From the cell containing the given text, extract its center point as (X, Y) coordinate. 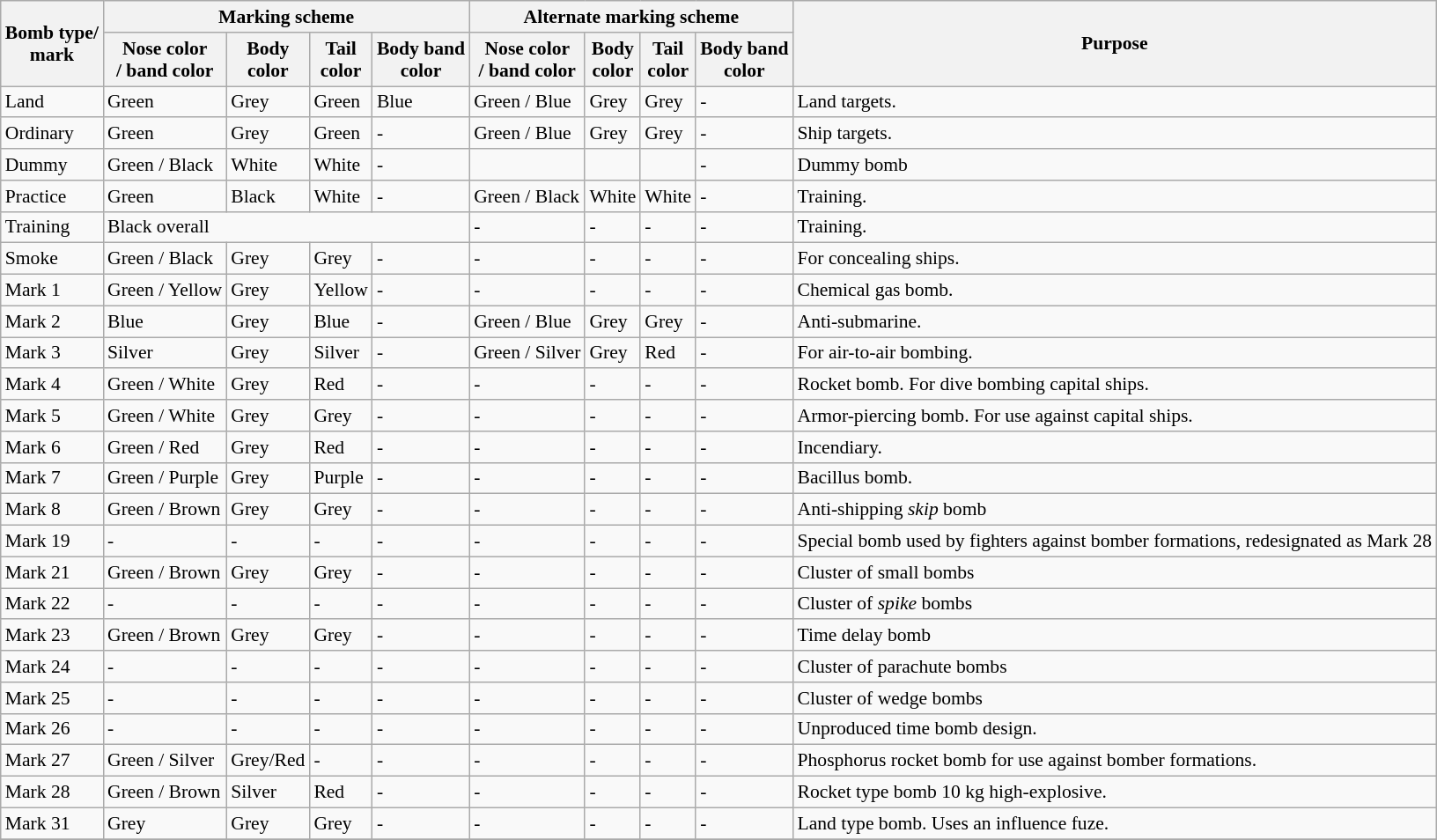
Land targets. (1115, 102)
Armor-piercing bomb. For use against capital ships. (1115, 416)
Mark 2 (52, 321)
Dummy bomb (1115, 165)
Mark 24 (52, 667)
Cluster of parachute bombs (1115, 667)
Time delay bomb (1115, 636)
Green / Yellow (165, 291)
Black overall (286, 227)
Mark 23 (52, 636)
Land type bomb. Uses an influence fuze. (1115, 823)
For air-to-air bombing. (1115, 353)
Dummy (52, 165)
Alternate marking scheme (630, 17)
Mark 6 (52, 447)
Cluster of small bombs (1115, 572)
Mark 21 (52, 572)
Anti-submarine. (1115, 321)
Mark 28 (52, 792)
Bomb type/mark (52, 44)
Mark 4 (52, 385)
Bacillus bomb. (1115, 478)
Purpose (1115, 44)
Green / Red (165, 447)
Smoke (52, 259)
Training (52, 227)
Black (268, 196)
Grey/Red (268, 761)
Mark 31 (52, 823)
Rocket bomb. For dive bombing capital ships. (1115, 385)
Mark 1 (52, 291)
Cluster of wedge bombs (1115, 698)
Special bomb used by fighters against bomber formations, redesignated as Mark 28 (1115, 542)
Mark 5 (52, 416)
Ordinary (52, 134)
Practice (52, 196)
Mark 8 (52, 510)
Mark 22 (52, 604)
Unproduced time bomb design. (1115, 729)
Chemical gas bomb. (1115, 291)
Mark 27 (52, 761)
Land (52, 102)
Mark 26 (52, 729)
Purple (341, 478)
Green / Purple (165, 478)
Ship targets. (1115, 134)
Rocket type bomb 10 kg high-explosive. (1115, 792)
Mark 19 (52, 542)
Cluster of spike bombs (1115, 604)
For concealing ships. (1115, 259)
Marking scheme (286, 17)
Yellow (341, 291)
Phosphorus rocket bomb for use against bomber formations. (1115, 761)
Anti-shipping skip bomb (1115, 510)
Incendiary. (1115, 447)
Mark 7 (52, 478)
Mark 3 (52, 353)
Mark 25 (52, 698)
